Pinpoint the cell where the given text exists, returning its [X, Y] midpoint coordinate. 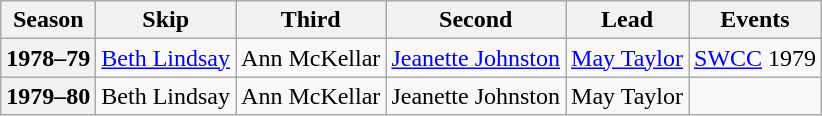
Second [476, 20]
Skip [166, 20]
Season [48, 20]
1978–79 [48, 58]
1979–80 [48, 96]
Third [311, 20]
Events [754, 20]
SWCC 1979 [754, 58]
Lead [628, 20]
